Scan for the cell matching the given text and deliver its [X, Y] coordinate at center. 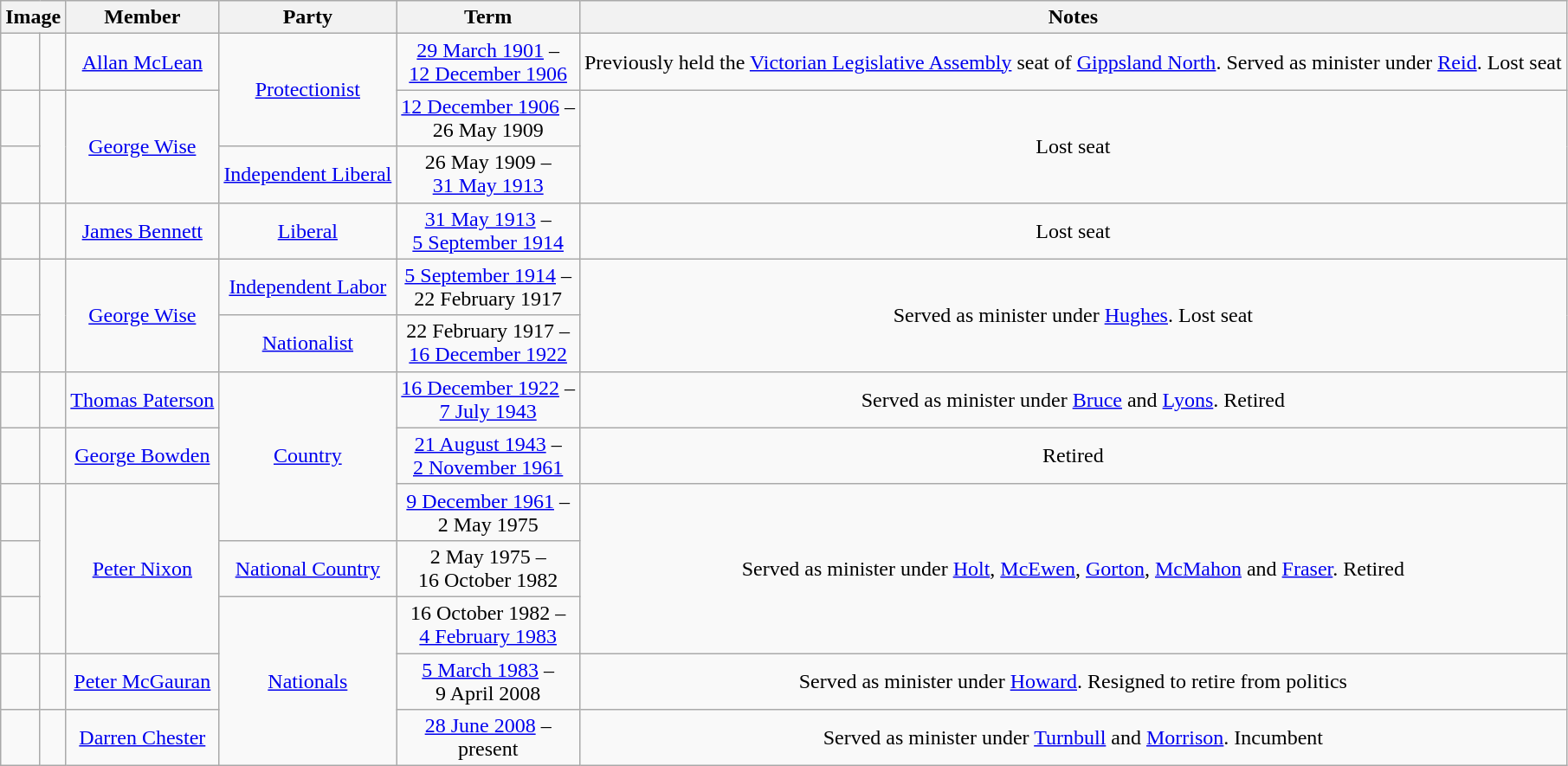
Member [142, 17]
Liberal [308, 230]
Notes [1073, 17]
Country [308, 455]
Independent Labor [308, 287]
Protectionist [308, 90]
Party [308, 17]
5 September 1914 –22 February 1917 [488, 287]
Term [488, 17]
5 March 1983 –9 April 2008 [488, 680]
James Bennett [142, 230]
Retired [1073, 455]
2 May 1975 –16 October 1982 [488, 568]
Peter McGauran [142, 680]
28 June 2008 –present [488, 737]
21 August 1943 –2 November 1961 [488, 455]
Peter Nixon [142, 568]
12 December 1906 –26 May 1909 [488, 118]
16 October 1982 –4 February 1983 [488, 625]
29 March 1901 –12 December 1906 [488, 62]
Served as minister under Howard. Resigned to retire from politics [1073, 680]
Served as minister under Bruce and Lyons. Retired [1073, 400]
Image [33, 17]
9 December 1961 –2 May 1975 [488, 512]
Darren Chester [142, 737]
George Bowden [142, 455]
31 May 1913 –5 September 1914 [488, 230]
National Country [308, 568]
Allan McLean [142, 62]
26 May 1909 –31 May 1913 [488, 175]
22 February 1917 –16 December 1922 [488, 343]
Thomas Paterson [142, 400]
Served as minister under Turnbull and Morrison. Incumbent [1073, 737]
Served as minister under Holt, McEwen, Gorton, McMahon and Fraser. Retired [1073, 568]
Independent Liberal [308, 175]
Nationalist [308, 343]
Previously held the Victorian Legislative Assembly seat of Gippsland North. Served as minister under Reid. Lost seat [1073, 62]
Nationals [308, 680]
16 December 1922 –7 July 1943 [488, 400]
Served as minister under Hughes. Lost seat [1073, 315]
